Pinpoint the cell where the given text exists, returning its [X, Y] midpoint coordinate. 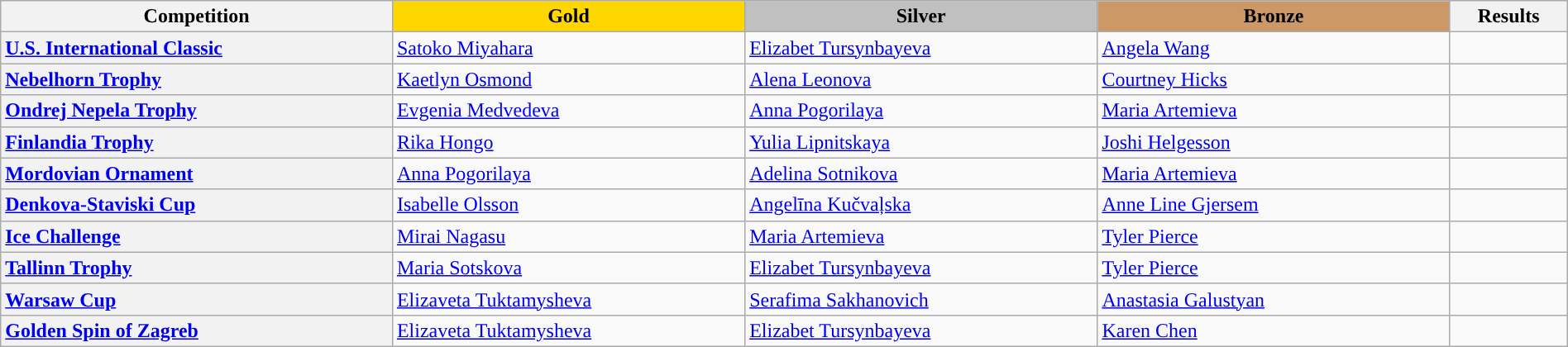
Serafima Sakhanovich [921, 299]
Mordovian Ornament [197, 173]
Golden Spin of Zagreb [197, 330]
Bronze [1274, 17]
Evgenia Medvedeva [568, 111]
Kaetlyn Osmond [568, 79]
Joshi Helgesson [1274, 142]
Satoko Miyahara [568, 48]
Karen Chen [1274, 330]
Tallinn Trophy [197, 268]
U.S. International Classic [197, 48]
Rika Hongo [568, 142]
Ice Challenge [197, 236]
Angelīna Kučvaļska [921, 205]
Adelina Sotnikova [921, 173]
Ondrej Nepela Trophy [197, 111]
Yulia Lipnitskaya [921, 142]
Silver [921, 17]
Competition [197, 17]
Maria Sotskova [568, 268]
Angela Wang [1274, 48]
Warsaw Cup [197, 299]
Gold [568, 17]
Anastasia Galustyan [1274, 299]
Anne Line Gjersem [1274, 205]
Mirai Nagasu [568, 236]
Results [1508, 17]
Nebelhorn Trophy [197, 79]
Isabelle Olsson [568, 205]
Finlandia Trophy [197, 142]
Denkova-Staviski Cup [197, 205]
Courtney Hicks [1274, 79]
Alena Leonova [921, 79]
